Return [x, y] of the center of cell containing provided text 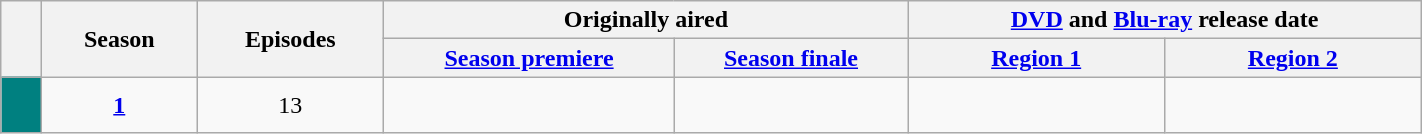
1 [120, 105]
Season finale [791, 58]
Episodes [290, 39]
Region 2 [1292, 58]
DVD and Blu-ray release date [1164, 20]
Region 1 [1036, 58]
Season [120, 39]
Season premiere [529, 58]
13 [290, 105]
Originally aired [646, 20]
